Locate the cell with the specified text and output its [X, Y] center coordinate. 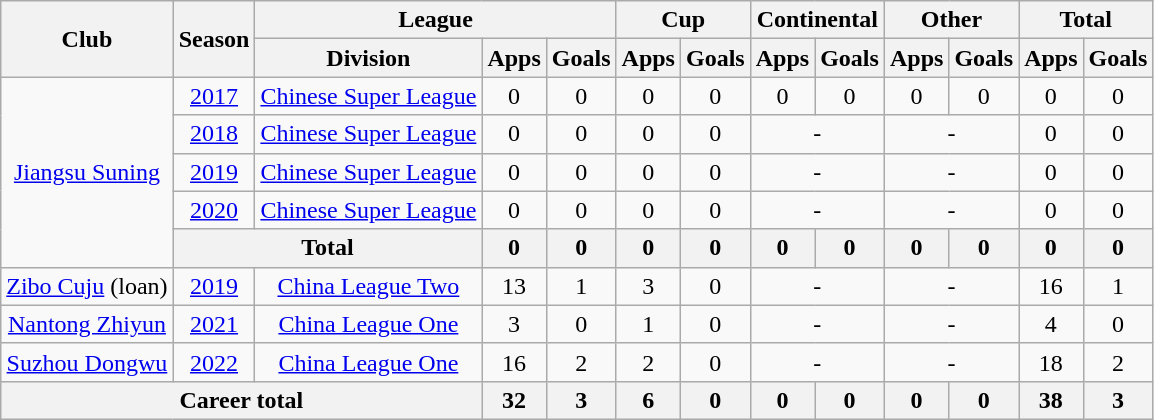
4 [1051, 324]
China League Two [368, 286]
Nantong Zhiyun [87, 324]
2018 [214, 134]
Suzhou Dongwu [87, 362]
Continental [817, 20]
Cup [683, 20]
Other [951, 20]
Division [368, 58]
2020 [214, 210]
Zibo Cuju (loan) [87, 286]
18 [1051, 362]
38 [1051, 400]
Career total [242, 400]
Jiangsu Suning [87, 172]
Club [87, 39]
Season [214, 39]
2017 [214, 96]
League [436, 20]
2021 [214, 324]
13 [514, 286]
32 [514, 400]
6 [648, 400]
2022 [214, 362]
